Identify which cell holds the provided text, then report its [x, y] central coordinate. 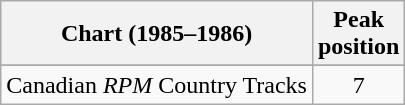
Chart (1985–1986) [157, 34]
7 [358, 85]
Canadian RPM Country Tracks [157, 85]
Peakposition [358, 34]
